Extract the [X, Y] coordinate from the center of the cell holding the provided text.  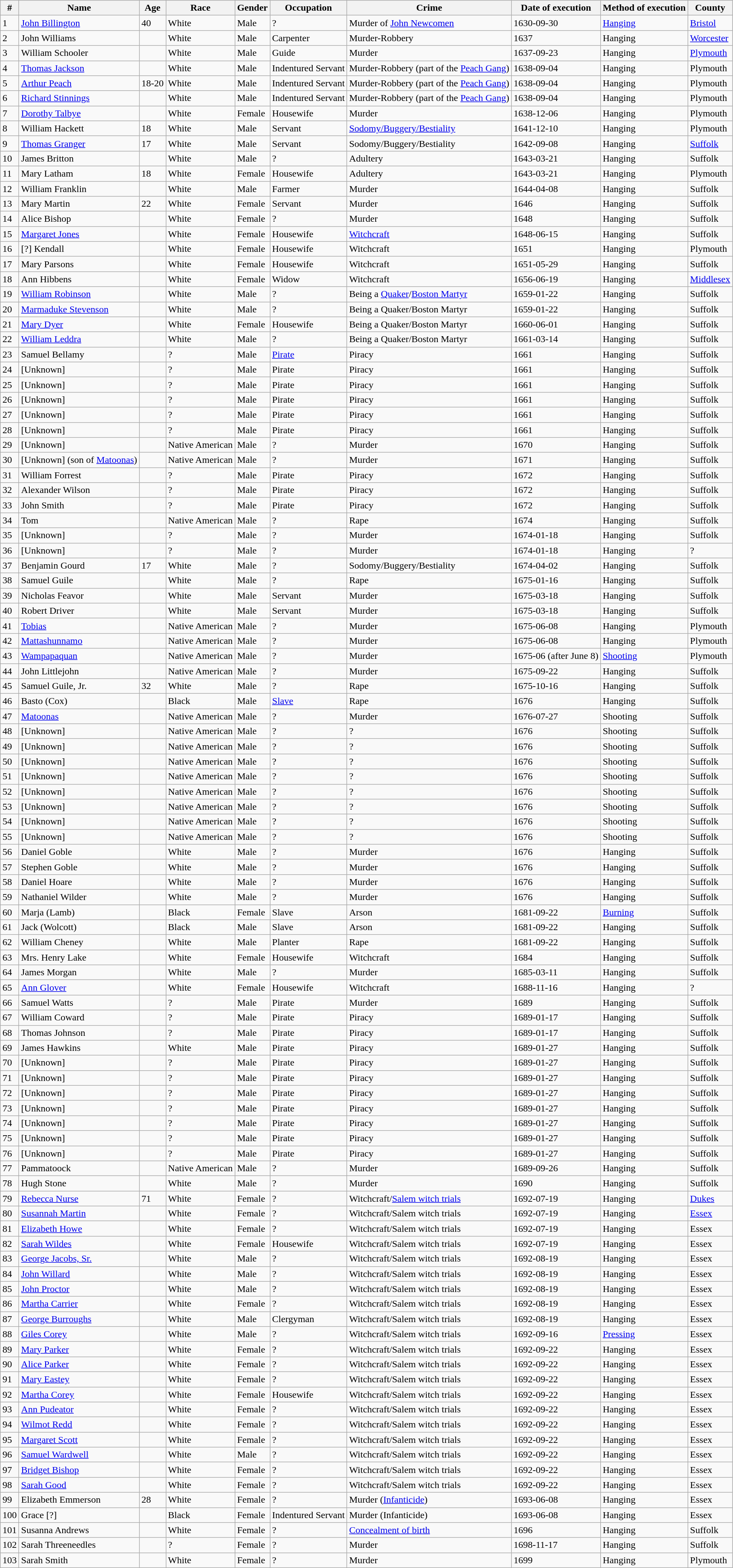
County [710, 8]
Wampapaquan [79, 656]
91 [10, 1379]
52 [10, 792]
1646 [556, 204]
53 [10, 807]
57 [10, 867]
97 [10, 1470]
Concealment of birth [429, 1530]
44 [10, 671]
James Morgan [79, 972]
8 [10, 128]
81 [10, 1229]
Bridget Bishop [79, 1470]
56 [10, 852]
1661-03-14 [556, 339]
Sarah Good [79, 1485]
23 [10, 354]
1656-06-19 [556, 279]
19 [10, 294]
Susannah Martin [79, 1214]
Mary Parker [79, 1349]
75 [10, 1138]
95 [10, 1440]
Samuel Wardwell [79, 1455]
Sarah Threeneedles [79, 1545]
1671 [556, 460]
1698-11-17 [556, 1545]
Samuel Guile [79, 580]
Marmaduke Stevenson [79, 309]
William Robinson [79, 294]
14 [10, 219]
63 [10, 957]
Sarah Smith [79, 1560]
33 [10, 505]
79 [10, 1199]
William Hackett [79, 128]
Hugh Stone [79, 1184]
Giles Corey [79, 1334]
John Smith [79, 505]
Nathaniel Wilder [79, 897]
William Cheney [79, 942]
76 [10, 1153]
49 [10, 746]
59 [10, 897]
Susanna Andrews [79, 1530]
1 [10, 23]
12 [10, 189]
Murder-Robbery [429, 38]
Daniel Hoare [79, 882]
Middlesex [710, 279]
Samuel Guile, Jr. [79, 686]
Burning [644, 912]
Ann Hibbens [79, 279]
55 [10, 837]
William Schooler [79, 53]
1651 [556, 249]
1675-06 (after June 8) [556, 656]
Wilmot Redd [79, 1425]
Rebecca Nurse [79, 1199]
Mary Parsons [79, 264]
66 [10, 1003]
Thomas Johnson [79, 1033]
1689-09-26 [556, 1168]
1637 [556, 38]
1690 [556, 1184]
101 [10, 1530]
John Littlejohn [79, 671]
Mary Eastey [79, 1379]
Martha Carrier [79, 1304]
25 [10, 384]
Elizabeth Emmerson [79, 1500]
43 [10, 656]
Clergyman [308, 1319]
1674 [556, 520]
1692-09-16 [556, 1334]
Guide [308, 53]
38 [10, 580]
100 [10, 1515]
Date of execution [556, 8]
54 [10, 822]
Mary Latham [79, 173]
21 [10, 324]
15 [10, 234]
93 [10, 1410]
39 [10, 596]
96 [10, 1455]
61 [10, 927]
26 [10, 400]
2 [10, 38]
37 [10, 565]
90 [10, 1364]
Crime [429, 8]
Martha Corey [79, 1394]
69 [10, 1048]
Dukes [710, 1199]
35 [10, 535]
Mary Dyer [79, 324]
87 [10, 1319]
Elizabeth Howe [79, 1229]
60 [10, 912]
Margaret Jones [79, 234]
34 [10, 520]
Age [153, 8]
Matoonas [79, 716]
John Williams [79, 38]
1696 [556, 1530]
Margaret Scott [79, 1440]
William Forrest [79, 475]
William Coward [79, 1018]
Sarah Wildes [79, 1244]
20 [10, 309]
94 [10, 1425]
102 [10, 1545]
Grace [?] [79, 1515]
1648-06-15 [556, 234]
77 [10, 1168]
1670 [556, 445]
Gender [252, 8]
83 [10, 1259]
86 [10, 1304]
James Hawkins [79, 1048]
70 [10, 1063]
4 [10, 68]
1685-03-11 [556, 972]
27 [10, 415]
99 [10, 1500]
45 [10, 686]
1676-07-27 [556, 716]
George Jacobs, Sr. [79, 1259]
1675-09-22 [556, 671]
Method of execution [644, 8]
51 [10, 776]
Worcester [710, 38]
Ann Glover [79, 988]
Richard Stinnings [79, 98]
92 [10, 1394]
John Proctor [79, 1289]
103 [10, 1560]
67 [10, 1018]
36 [10, 550]
Thomas Jackson [79, 68]
[Unknown] (son of Matoonas) [79, 460]
Alexander Wilson [79, 490]
16 [10, 249]
Occupation [308, 8]
Nicholas Feavor [79, 596]
# [10, 8]
64 [10, 972]
82 [10, 1244]
Robert Driver [79, 611]
Daniel Goble [79, 852]
Alice Parker [79, 1364]
1651-05-29 [556, 264]
24 [10, 369]
Farmer [308, 189]
7 [10, 113]
3 [10, 53]
Mary Martin [79, 204]
85 [10, 1289]
1638-12-06 [556, 113]
Tom [79, 520]
William Leddra [79, 339]
11 [10, 173]
1648 [556, 219]
Carpenter [308, 38]
84 [10, 1274]
1637-09-23 [556, 53]
46 [10, 701]
Pressing [644, 1334]
Benjamin Gourd [79, 565]
73 [10, 1108]
1674-04-02 [556, 565]
William Franklin [79, 189]
Dorothy Talbye [79, 113]
78 [10, 1184]
Murder of John Newcomen [429, 23]
1630-09-30 [556, 23]
48 [10, 731]
Pammatoock [79, 1168]
72 [10, 1093]
9 [10, 143]
5 [10, 83]
George Burroughs [79, 1319]
98 [10, 1485]
James Britton [79, 158]
Widow [308, 279]
1660-06-01 [556, 324]
Arthur Peach [79, 83]
47 [10, 716]
80 [10, 1214]
18-20 [153, 83]
41 [10, 626]
30 [10, 460]
89 [10, 1349]
Samuel Bellamy [79, 354]
6 [10, 98]
Thomas Granger [79, 143]
1675-10-16 [556, 686]
68 [10, 1033]
10 [10, 158]
Stephen Goble [79, 867]
Ann Pudeator [79, 1410]
13 [10, 204]
Tobias [79, 626]
John Billington [79, 23]
1699 [556, 1560]
John Willard [79, 1274]
Basto (Cox) [79, 701]
Marja (Lamb) [79, 912]
88 [10, 1334]
62 [10, 942]
Race [200, 8]
[?] Kendall [79, 249]
29 [10, 445]
1642-09-08 [556, 143]
Mrs. Henry Lake [79, 957]
1644-04-08 [556, 189]
Planter [308, 942]
Bristol [710, 23]
Alice Bishop [79, 219]
31 [10, 475]
Name [79, 8]
58 [10, 882]
65 [10, 988]
Mattashunnamo [79, 641]
1641-12-10 [556, 128]
Jack (Wolcott) [79, 927]
42 [10, 641]
50 [10, 761]
1689 [556, 1003]
Samuel Watts [79, 1003]
1688-11-16 [556, 988]
1675-01-16 [556, 580]
74 [10, 1123]
1684 [556, 957]
